Locate the cell with the specified text and output its [x, y] center coordinate. 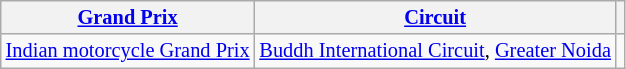
Indian motorcycle Grand Prix [128, 51]
Buddh International Circuit, Greater Noida [434, 51]
Grand Prix [128, 17]
Circuit [434, 17]
